Provide the (X, Y) coordinate of the cell's center where the given text is located.  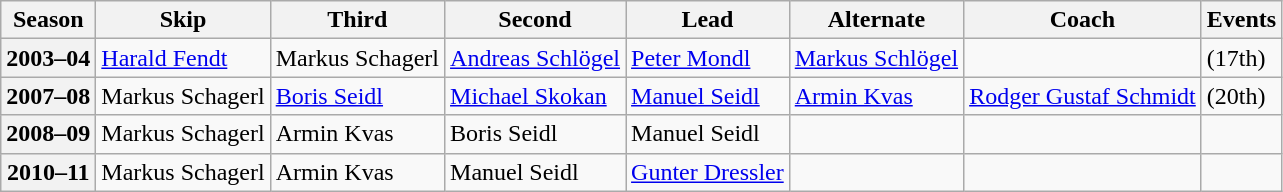
2008–09 (48, 134)
2003–04 (48, 58)
(17th) (1241, 58)
Coach (1083, 20)
Skip (183, 20)
Harald Fendt (183, 58)
2007–08 (48, 96)
Lead (708, 20)
Peter Mondl (708, 58)
(20th) (1241, 96)
Andreas Schlögel (536, 58)
Season (48, 20)
Rodger Gustaf Schmidt (1083, 96)
Gunter Dressler (708, 172)
Michael Skokan (536, 96)
Alternate (876, 20)
Third (357, 20)
2010–11 (48, 172)
Markus Schlögel (876, 58)
Second (536, 20)
Events (1241, 20)
